Find where the given text appears and provide that cell's center as (x, y) coordinate. 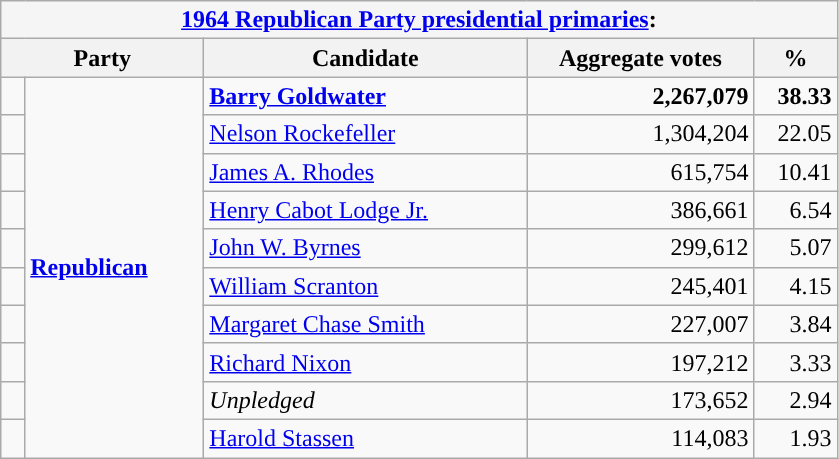
Harold Stassen (366, 438)
615,754 (640, 172)
4.15 (796, 286)
5.07 (796, 248)
Candidate (366, 58)
1,304,204 (640, 134)
Henry Cabot Lodge Jr. (366, 210)
William Scranton (366, 286)
6.54 (796, 210)
299,612 (640, 248)
Party (102, 58)
2,267,079 (640, 96)
1.93 (796, 438)
197,212 (640, 362)
Republican (114, 268)
2.94 (796, 400)
Barry Goldwater (366, 96)
173,652 (640, 400)
245,401 (640, 286)
227,007 (640, 324)
10.41 (796, 172)
% (796, 58)
386,661 (640, 210)
John W. Byrnes (366, 248)
Nelson Rockefeller (366, 134)
James A. Rhodes (366, 172)
Unpledged (366, 400)
114,083 (640, 438)
3.33 (796, 362)
1964 Republican Party presidential primaries: (419, 20)
Margaret Chase Smith (366, 324)
Richard Nixon (366, 362)
22.05 (796, 134)
3.84 (796, 324)
Aggregate votes (640, 58)
38.33 (796, 96)
